Identify which cell holds the provided text, then report its (X, Y) central coordinate. 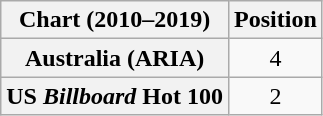
Chart (2010–2019) (115, 20)
Australia (ARIA) (115, 58)
Position (276, 20)
4 (276, 58)
US Billboard Hot 100 (115, 96)
2 (276, 96)
